Locate the cell with the specified text and output its [X, Y] center coordinate. 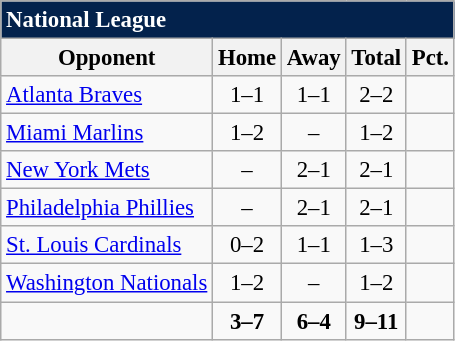
Miami Marlins [107, 133]
National League [228, 20]
Washington Nationals [107, 283]
New York Mets [107, 170]
Atlanta Braves [107, 95]
0–2 [248, 245]
Total [376, 58]
Home [248, 58]
9–11 [376, 321]
Philadelphia Phillies [107, 208]
Pct. [430, 58]
6–4 [314, 321]
Away [314, 58]
St. Louis Cardinals [107, 245]
3–7 [248, 321]
Opponent [107, 58]
1–3 [376, 245]
2–2 [376, 95]
